Find where the given text appears and provide that cell's center as (x, y) coordinate. 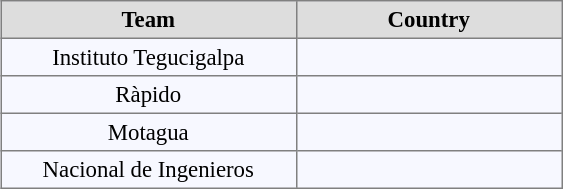
Instituto Tegucigalpa (148, 57)
Country (429, 20)
Team (148, 20)
Nacional de Ingenieros (148, 170)
Ràpido (148, 95)
Motagua (148, 132)
